Pinpoint the cell where the given text exists, returning its (x, y) midpoint coordinate. 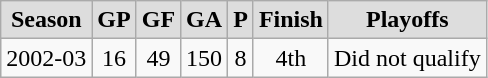
2002-03 (46, 58)
4th (290, 58)
GP (114, 20)
16 (114, 58)
8 (241, 58)
GA (204, 20)
P (241, 20)
Season (46, 20)
Did not qualify (407, 58)
Playoffs (407, 20)
150 (204, 58)
Finish (290, 20)
49 (158, 58)
GF (158, 20)
